Return (X, Y) of the center of cell containing provided text 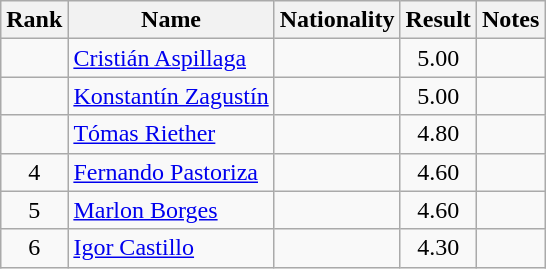
5 (34, 210)
Konstantín Zagustín (171, 96)
Rank (34, 20)
Cristián Aspillaga (171, 58)
Nationality (337, 20)
Marlon Borges (171, 210)
Result (438, 20)
Fernando Pastoriza (171, 172)
Name (171, 20)
Notes (510, 20)
Igor Castillo (171, 248)
6 (34, 248)
4.30 (438, 248)
4 (34, 172)
4.80 (438, 134)
Tómas Riether (171, 134)
